Capture the cell that displays the provided text and extract its [x, y] central coordinate. 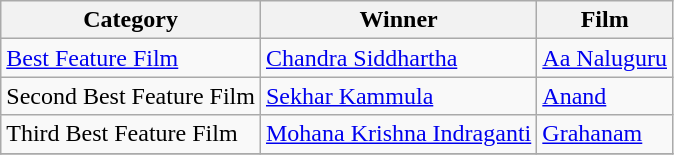
Category [131, 20]
Winner [398, 20]
Aa Naluguru [605, 58]
Sekhar Kammula [398, 96]
Chandra Siddhartha [398, 58]
Best Feature Film [131, 58]
Mohana Krishna Indraganti [398, 134]
Anand [605, 96]
Second Best Feature Film [131, 96]
Film [605, 20]
Third Best Feature Film [131, 134]
Grahanam [605, 134]
